Pinpoint the cell where the given text exists, returning its [X, Y] midpoint coordinate. 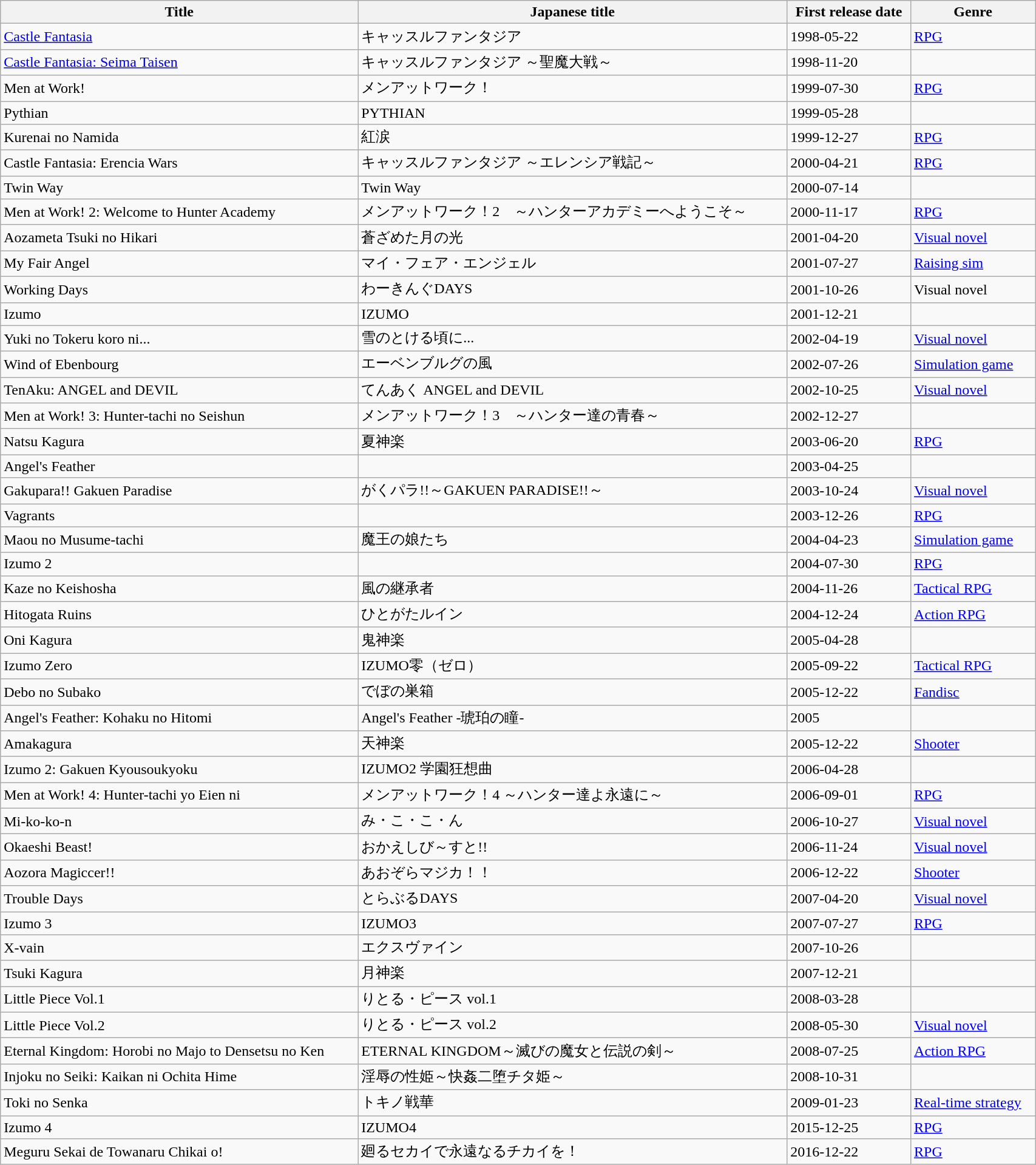
2006-11-24 [849, 847]
てんあく ANGEL and DEVIL [573, 390]
2004-04-23 [849, 540]
とらぶるDAYS [573, 898]
2006-12-22 [849, 873]
がくパラ!!～GAKUEN PARADISE!!～ [573, 491]
Men at Work! 3: Hunter-tachi no Seishun [180, 416]
Mi-ko-ko-n [180, 821]
わーきんぐDAYS [573, 289]
2006-04-28 [849, 770]
Meguru Sekai de Towanaru Chikai o! [180, 1152]
2004-07-30 [849, 564]
2002-10-25 [849, 390]
Working Days [180, 289]
Yuki no Tokeru koro ni... [180, 339]
エーベンブルグの風 [573, 364]
2002-07-26 [849, 364]
Vagrants [180, 515]
First release date [849, 12]
あおぞらマジカ！！ [573, 873]
Izumo Zero [180, 667]
トキノ戦華 [573, 1102]
IZUMO3 [573, 923]
キャッスルファンタジア ～エレンシア戦記～ [573, 163]
廻るセカイで永遠なるチカイを！ [573, 1152]
2004-11-26 [849, 589]
メンアットワーク！3 ～ハンター達の青春～ [573, 416]
Wind of Ebenbourg [180, 364]
ひとがたルイン [573, 614]
メンアットワーク！4 ～ハンター達よ永遠に～ [573, 795]
Angel's Feather: Kohaku no Hitomi [180, 718]
エクスヴァイン [573, 948]
Natsu Kagura [180, 442]
1999-07-30 [849, 89]
2000-04-21 [849, 163]
Little Piece Vol.1 [180, 999]
キャッスルファンタジア [573, 36]
Trouble Days [180, 898]
Izumo 2: Gakuen Kyousoukyoku [180, 770]
み・こ・こ・ん [573, 821]
2001-04-20 [849, 238]
Angel's Feather [180, 466]
Aozameta Tsuki no Hikari [180, 238]
Tsuki Kagura [180, 974]
Gakupara!! Gakuen Paradise [180, 491]
Men at Work! 2: Welcome to Hunter Academy [180, 212]
Castle Fantasia: Erencia Wars [180, 163]
Kaze no Keishosha [180, 589]
2015-12-25 [849, 1127]
Angel's Feather -琥珀の瞳- [573, 718]
2006-09-01 [849, 795]
Men at Work! 4: Hunter-tachi yo Eien ni [180, 795]
おかえしび～すと!! [573, 847]
2008-07-25 [849, 1051]
Pythian [180, 112]
2003-04-25 [849, 466]
Castle Fantasia [180, 36]
PYTHIAN [573, 112]
2007-07-27 [849, 923]
でぼの巣箱 [573, 692]
2003-10-24 [849, 491]
2008-05-30 [849, 1025]
Izumo 4 [180, 1127]
Men at Work! [180, 89]
2004-12-24 [849, 614]
Title [180, 12]
2009-01-23 [849, 1102]
Injoku no Seiki: Kaikan ni Ochita Hime [180, 1077]
メンアットワーク！2 ～ハンターアカデミーへようこそ～ [573, 212]
IZUMO4 [573, 1127]
Oni Kagura [180, 640]
1999-12-27 [849, 137]
2000-11-17 [849, 212]
IZUMO2 学園狂想曲 [573, 770]
2006-10-27 [849, 821]
Raising sim [973, 263]
2005-04-28 [849, 640]
Izumo 2 [180, 564]
IZUMO零（ゼロ） [573, 667]
Debo no Subako [180, 692]
1999-05-28 [849, 112]
2001-10-26 [849, 289]
Maou no Musume-tachi [180, 540]
IZUMO [573, 314]
Genre [973, 12]
1998-05-22 [849, 36]
2008-03-28 [849, 999]
風の継承者 [573, 589]
りとる・ピース vol.2 [573, 1025]
キャッスルファンタジア ～聖魔大戦～ [573, 62]
夏神楽 [573, 442]
鬼神楽 [573, 640]
2007-12-21 [849, 974]
雪のとける頃に... [573, 339]
X-vain [180, 948]
蒼ざめた月の光 [573, 238]
月神楽 [573, 974]
紅涙 [573, 137]
1998-11-20 [849, 62]
淫辱の性姫～快姦二堕チタ姫～ [573, 1077]
Castle Fantasia: Seima Taisen [180, 62]
TenAku: ANGEL and DEVIL [180, 390]
2005-09-22 [849, 667]
2008-10-31 [849, 1077]
2003-06-20 [849, 442]
マイ・フェア・エンジェル [573, 263]
Little Piece Vol.2 [180, 1025]
りとる・ピース vol.1 [573, 999]
Toki no Senka [180, 1102]
2007-04-20 [849, 898]
Izumo [180, 314]
2016-12-22 [849, 1152]
Aozora Magiccer!! [180, 873]
2000-07-14 [849, 188]
2007-10-26 [849, 948]
Eternal Kingdom: Horobi no Majo to Densetsu no Ken [180, 1051]
2002-12-27 [849, 416]
Hitogata Ruins [180, 614]
ETERNAL KINGDOM～滅びの魔女と伝説の剣～ [573, 1051]
Amakagura [180, 744]
Japanese title [573, 12]
2001-12-21 [849, 314]
2003-12-26 [849, 515]
2001-07-27 [849, 263]
魔王の娘たち [573, 540]
My Fair Angel [180, 263]
2005 [849, 718]
Real-time strategy [973, 1102]
天神楽 [573, 744]
Kurenai no Namida [180, 137]
Fandisc [973, 692]
Okaeshi Beast! [180, 847]
メンアットワーク！ [573, 89]
2002-04-19 [849, 339]
Izumo 3 [180, 923]
